Provide the [X, Y] coordinate of the cell's center where the given text is located.  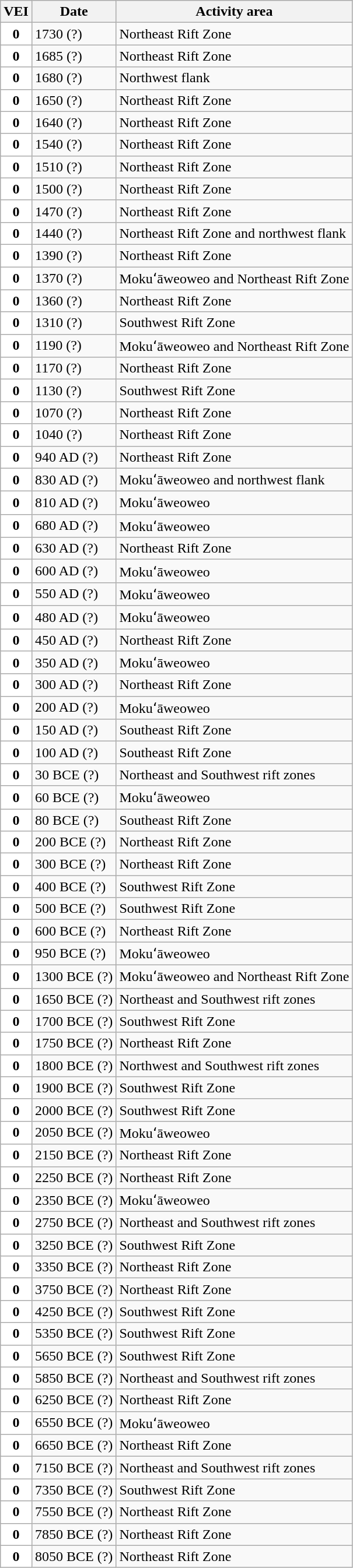
3350 BCE (?) [74, 1267]
940 AD (?) [74, 457]
1540 (?) [74, 145]
2150 BCE (?) [74, 1155]
480 AD (?) [74, 617]
1650 BCE (?) [74, 999]
Northwest and Southwest rift zones [235, 1066]
300 BCE (?) [74, 864]
6250 BCE (?) [74, 1400]
1370 (?) [74, 279]
550 AD (?) [74, 594]
1310 (?) [74, 323]
600 BCE (?) [74, 931]
2250 BCE (?) [74, 1177]
1070 (?) [74, 413]
Date [74, 12]
5650 BCE (?) [74, 1356]
810 AD (?) [74, 503]
80 BCE (?) [74, 820]
1130 (?) [74, 391]
30 BCE (?) [74, 775]
1700 BCE (?) [74, 1021]
7550 BCE (?) [74, 1512]
Northeast Rift Zone and northwest flank [235, 233]
6550 BCE (?) [74, 1423]
350 AD (?) [74, 663]
1680 (?) [74, 78]
1390 (?) [74, 255]
1685 (?) [74, 56]
VEI [16, 12]
100 AD (?) [74, 753]
1900 BCE (?) [74, 1088]
7350 BCE (?) [74, 1490]
1360 (?) [74, 301]
2750 BCE (?) [74, 1223]
630 AD (?) [74, 549]
600 AD (?) [74, 571]
2050 BCE (?) [74, 1133]
1440 (?) [74, 233]
1470 (?) [74, 211]
7850 BCE (?) [74, 1534]
830 AD (?) [74, 480]
200 BCE (?) [74, 842]
4250 BCE (?) [74, 1312]
Activity area [235, 12]
1300 BCE (?) [74, 976]
150 AD (?) [74, 730]
2000 BCE (?) [74, 1110]
7150 BCE (?) [74, 1468]
Northwest flank [235, 78]
450 AD (?) [74, 639]
680 AD (?) [74, 526]
400 BCE (?) [74, 887]
1500 (?) [74, 189]
8050 BCE (?) [74, 1556]
3750 BCE (?) [74, 1289]
1170 (?) [74, 368]
Mokuʻāweoweo and northwest flank [235, 480]
1640 (?) [74, 122]
1800 BCE (?) [74, 1066]
1650 (?) [74, 100]
60 BCE (?) [74, 797]
1730 (?) [74, 34]
1510 (?) [74, 167]
1190 (?) [74, 346]
500 BCE (?) [74, 909]
2350 BCE (?) [74, 1200]
3250 BCE (?) [74, 1245]
5850 BCE (?) [74, 1378]
300 AD (?) [74, 685]
5350 BCE (?) [74, 1334]
950 BCE (?) [74, 954]
1040 (?) [74, 435]
1750 BCE (?) [74, 1043]
6650 BCE (?) [74, 1446]
200 AD (?) [74, 708]
